From the cell containing the given text, extract its center point as (X, Y) coordinate. 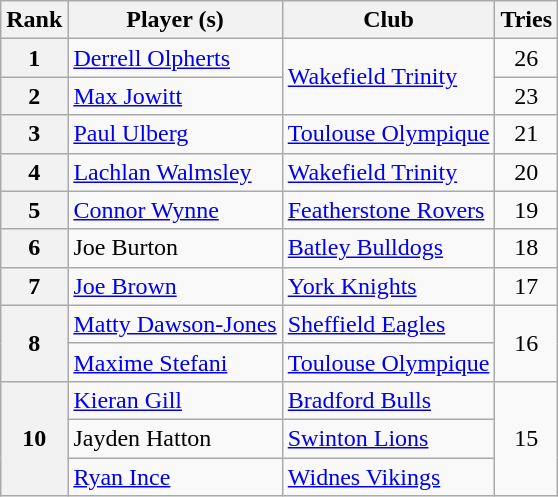
Player (s) (175, 20)
Batley Bulldogs (388, 248)
Lachlan Walmsley (175, 172)
7 (34, 286)
15 (526, 438)
York Knights (388, 286)
26 (526, 58)
Joe Burton (175, 248)
Featherstone Rovers (388, 210)
18 (526, 248)
Club (388, 20)
Kieran Gill (175, 400)
2 (34, 96)
8 (34, 343)
20 (526, 172)
Jayden Hatton (175, 438)
Joe Brown (175, 286)
Sheffield Eagles (388, 324)
3 (34, 134)
10 (34, 438)
Maxime Stefani (175, 362)
Tries (526, 20)
Paul Ulberg (175, 134)
4 (34, 172)
Derrell Olpherts (175, 58)
6 (34, 248)
23 (526, 96)
Swinton Lions (388, 438)
21 (526, 134)
1 (34, 58)
Max Jowitt (175, 96)
Connor Wynne (175, 210)
Widnes Vikings (388, 477)
Matty Dawson-Jones (175, 324)
Bradford Bulls (388, 400)
Rank (34, 20)
Ryan Ince (175, 477)
5 (34, 210)
16 (526, 343)
19 (526, 210)
17 (526, 286)
